Determine the [x, y] coordinate at the center of the cell enclosing the given text.  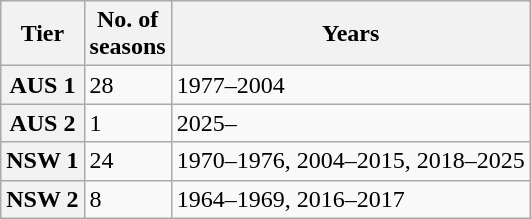
AUS 2 [42, 123]
1977–2004 [350, 85]
24 [128, 161]
NSW 1 [42, 161]
8 [128, 199]
AUS 1 [42, 85]
NSW 2 [42, 199]
No. of seasons [128, 34]
2025– [350, 123]
1964–1969, 2016–2017 [350, 199]
Tier [42, 34]
Years [350, 34]
28 [128, 85]
1 [128, 123]
1970–1976, 2004–2015, 2018–2025 [350, 161]
